Capture the cell that displays the provided text and extract its [x, y] central coordinate. 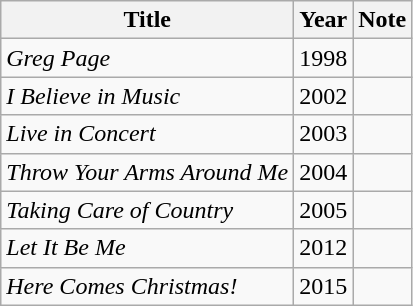
2015 [324, 286]
Throw Your Arms Around Me [148, 172]
Note [382, 20]
Taking Care of Country [148, 210]
I Believe in Music [148, 96]
1998 [324, 58]
Live in Concert [148, 134]
2002 [324, 96]
2004 [324, 172]
Year [324, 20]
Here Comes Christmas! [148, 286]
Title [148, 20]
Greg Page [148, 58]
Let It Be Me [148, 248]
2005 [324, 210]
2003 [324, 134]
2012 [324, 248]
